Output the (X, Y) coordinate of the center of the cell containing the given text.  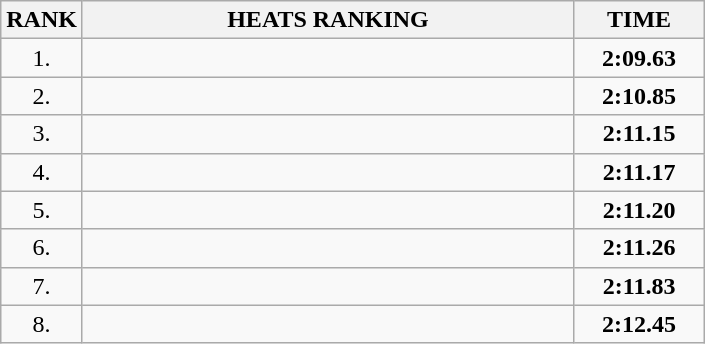
2. (42, 96)
2:11.83 (640, 286)
5. (42, 210)
7. (42, 286)
RANK (42, 20)
3. (42, 134)
2:11.26 (640, 248)
HEATS RANKING (328, 20)
1. (42, 58)
TIME (640, 20)
2:11.20 (640, 210)
4. (42, 172)
8. (42, 324)
2:12.45 (640, 324)
6. (42, 248)
2:09.63 (640, 58)
2:11.15 (640, 134)
2:11.17 (640, 172)
2:10.85 (640, 96)
